For the text-containing cell, return its midpoint in [X, Y] coordinate format. 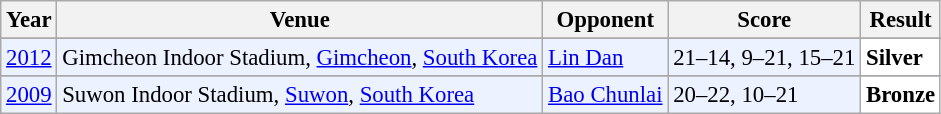
Year [29, 20]
Lin Dan [606, 58]
Result [901, 20]
Venue [300, 20]
Silver [901, 58]
2012 [29, 58]
Bao Chunlai [606, 95]
Gimcheon Indoor Stadium, Gimcheon, South Korea [300, 58]
21–14, 9–21, 15–21 [764, 58]
Suwon Indoor Stadium, Suwon, South Korea [300, 95]
Score [764, 20]
2009 [29, 95]
Opponent [606, 20]
Bronze [901, 95]
20–22, 10–21 [764, 95]
